Pinpoint the cell where the given text exists, returning its (x, y) midpoint coordinate. 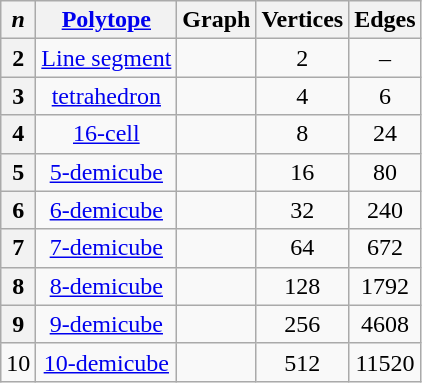
512 (302, 362)
7-demicube (106, 248)
80 (385, 172)
5 (18, 172)
tetrahedron (106, 96)
16 (302, 172)
Line segment (106, 58)
10-demicube (106, 362)
Graph (216, 20)
5-demicube (106, 172)
9-demicube (106, 324)
240 (385, 210)
672 (385, 248)
Polytope (106, 20)
64 (302, 248)
32 (302, 210)
6-demicube (106, 210)
Edges (385, 20)
9 (18, 324)
256 (302, 324)
10 (18, 362)
3 (18, 96)
1792 (385, 286)
7 (18, 248)
128 (302, 286)
Vertices (302, 20)
4608 (385, 324)
n (18, 20)
16-cell (106, 134)
11520 (385, 362)
24 (385, 134)
– (385, 58)
8-demicube (106, 286)
